Output the (x, y) coordinate of the center of the cell containing the given text.  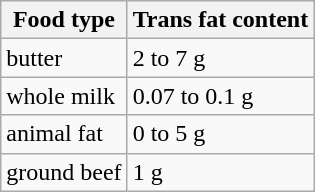
ground beef (64, 172)
0 to 5 g (220, 134)
0.07 to 0.1 g (220, 96)
butter (64, 58)
Food type (64, 20)
1 g (220, 172)
whole milk (64, 96)
Trans fat content (220, 20)
2 to 7 g (220, 58)
animal fat (64, 134)
